Output the [x, y] coordinate of the center of the cell containing the given text.  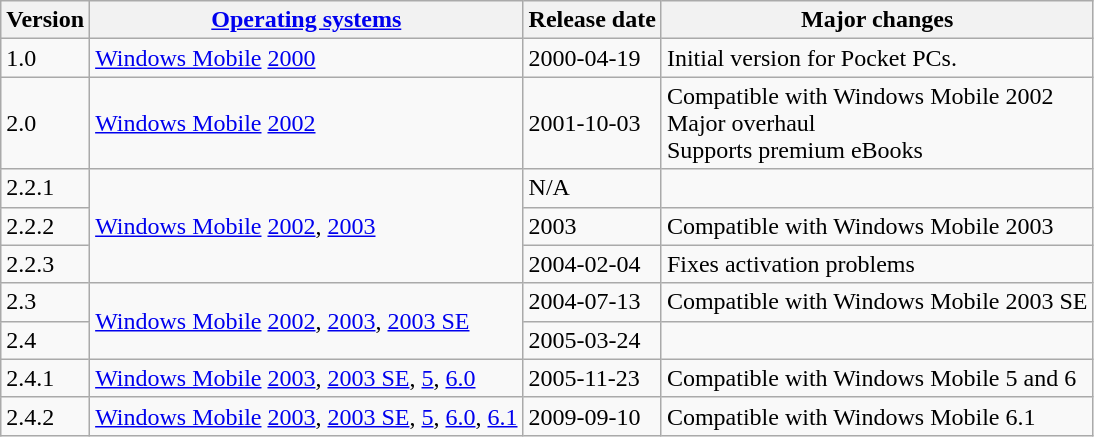
2003 [592, 226]
2.4.1 [46, 378]
Windows Mobile 2000 [306, 58]
Compatible with Windows Mobile 2003 [877, 226]
Compatible with Windows Mobile 5 and 6 [877, 378]
Windows Mobile 2003, 2003 SE, 5, 6.0, 6.1 [306, 416]
2.3 [46, 302]
2004-07-13 [592, 302]
2.2.3 [46, 264]
Windows Mobile 2002, 2003 [306, 226]
2.2.2 [46, 226]
Windows Mobile 2003, 2003 SE, 5, 6.0 [306, 378]
1.0 [46, 58]
Operating systems [306, 20]
Release date [592, 20]
2.4 [46, 340]
2005-03-24 [592, 340]
Compatible with Windows Mobile 2003 SE [877, 302]
Windows Mobile 2002 [306, 123]
2.2.1 [46, 188]
Fixes activation problems [877, 264]
Compatible with Windows Mobile 2002Major overhaulSupports premium eBooks [877, 123]
2001-10-03 [592, 123]
Compatible with Windows Mobile 6.1 [877, 416]
Major changes [877, 20]
2005-11-23 [592, 378]
2009-09-10 [592, 416]
2.0 [46, 123]
Initial version for Pocket PCs. [877, 58]
N/A [592, 188]
2000-04-19 [592, 58]
2.4.2 [46, 416]
Windows Mobile 2002, 2003, 2003 SE [306, 321]
2004-02-04 [592, 264]
Version [46, 20]
